Provide the [X, Y] coordinate of the cell's center where the given text is located.  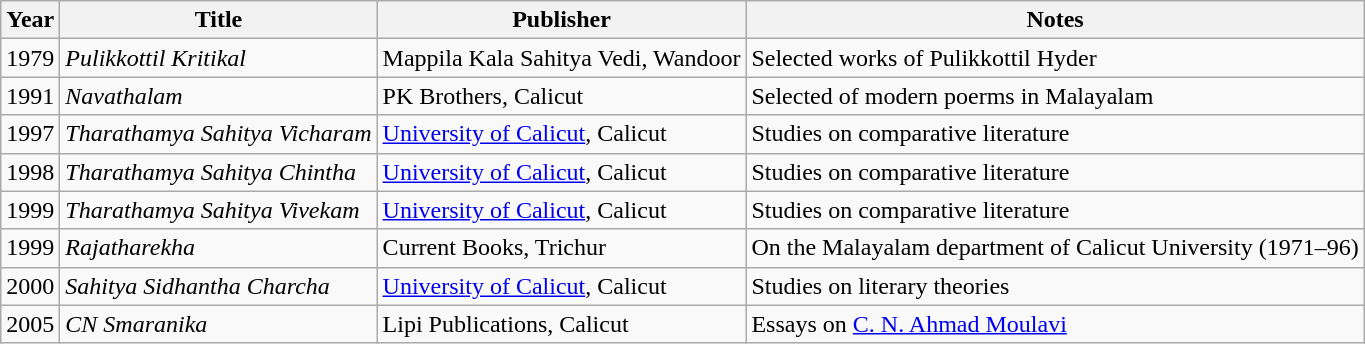
1997 [30, 134]
On the Malayalam department of Calicut University (1971–96) [1055, 248]
Tharathamya Sahitya Vicharam [218, 134]
Navathalam [218, 96]
Mappila Kala Sahitya Vedi, Wandoor [562, 58]
Year [30, 20]
Publisher [562, 20]
Title [218, 20]
PK Brothers, Calicut [562, 96]
Tharathamya Sahitya Chintha [218, 172]
Lipi Publications, Calicut [562, 324]
Notes [1055, 20]
Tharathamya Sahitya Vivekam [218, 210]
2000 [30, 286]
Pulikkottil Kritikal [218, 58]
1998 [30, 172]
CN Smaranika [218, 324]
Essays on C. N. Ahmad Moulavi [1055, 324]
1991 [30, 96]
Studies on literary theories [1055, 286]
Selected of modern poerms in Malayalam [1055, 96]
2005 [30, 324]
Rajatharekha [218, 248]
Current Books, Trichur [562, 248]
1979 [30, 58]
Selected works of Pulikkottil Hyder [1055, 58]
Sahitya Sidhantha Charcha [218, 286]
